Pinpoint the cell where the given text exists, returning its [X, Y] midpoint coordinate. 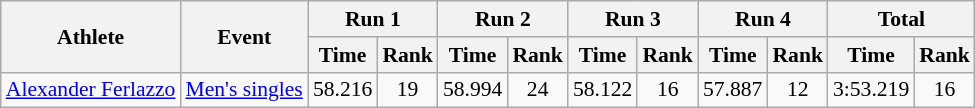
Total [902, 19]
57.887 [732, 90]
Run 3 [633, 19]
Run 4 [763, 19]
58.122 [602, 90]
3:53.219 [871, 90]
Run 2 [503, 19]
Men's singles [244, 90]
Event [244, 36]
19 [408, 90]
12 [798, 90]
Athlete [91, 36]
24 [538, 90]
Alexander Ferlazzo [91, 90]
58.216 [342, 90]
58.994 [472, 90]
Run 1 [373, 19]
